Extract the [x, y] coordinate from the center of the cell holding the provided text.  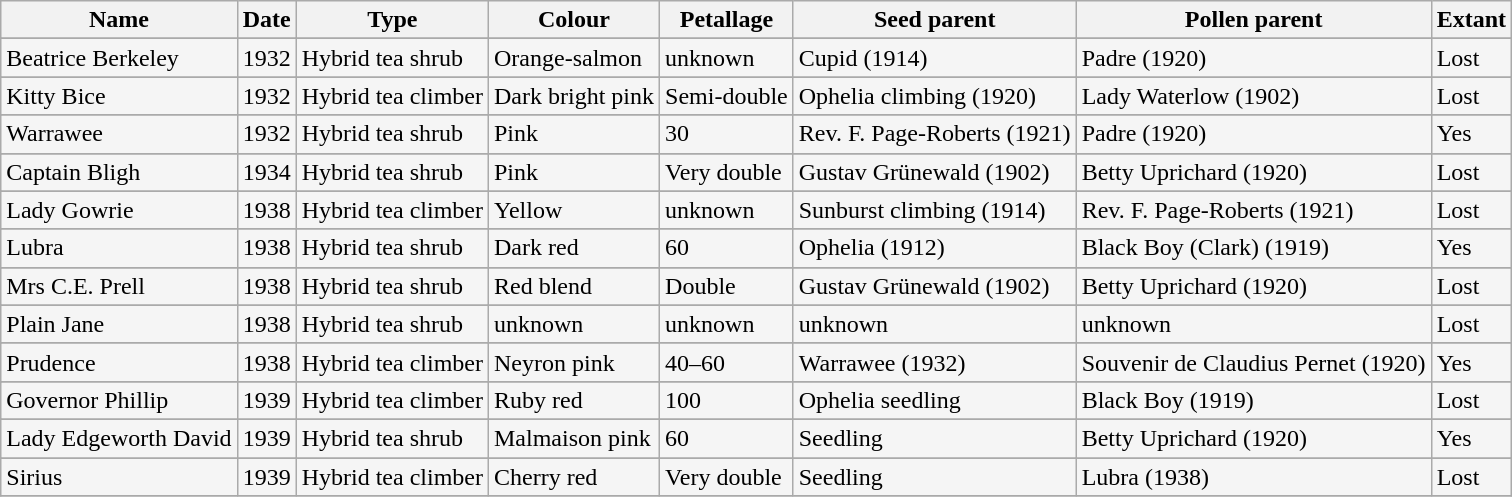
Yellow [574, 210]
Ophelia seedling [934, 400]
Lubra [119, 248]
Semi-double [727, 96]
30 [727, 134]
Type [392, 20]
Cupid (1914) [934, 58]
Sunburst climbing (1914) [934, 210]
Date [266, 20]
Captain Bligh [119, 172]
Lady Edgeworth David [119, 438]
Warrawee (1932) [934, 362]
Double [727, 286]
Dark bright pink [574, 96]
Sirius [119, 477]
Prudence [119, 362]
40–60 [727, 362]
Name [119, 20]
Governor Phillip [119, 400]
1934 [266, 172]
Neyron pink [574, 362]
Orange-salmon [574, 58]
Ophelia climbing (1920) [934, 96]
Ophelia (1912) [934, 248]
Black Boy (1919) [1254, 400]
Ruby red [574, 400]
Kitty Bice [119, 96]
Souvenir de Claudius Pernet (1920) [1254, 362]
Red blend [574, 286]
Dark red [574, 248]
Extant [1471, 20]
Malmaison pink [574, 438]
Cherry red [574, 477]
Seed parent [934, 20]
Pollen parent [1254, 20]
Mrs C.E. Prell [119, 286]
100 [727, 400]
Lady Waterlow (1902) [1254, 96]
Colour [574, 20]
Black Boy (Clark) (1919) [1254, 248]
Plain Jane [119, 324]
Warrawee [119, 134]
Petallage [727, 20]
Beatrice Berkeley [119, 58]
Lubra (1938) [1254, 477]
Lady Gowrie [119, 210]
